Return the [X, Y] coordinate for the center point of the cell that contains the specified text.  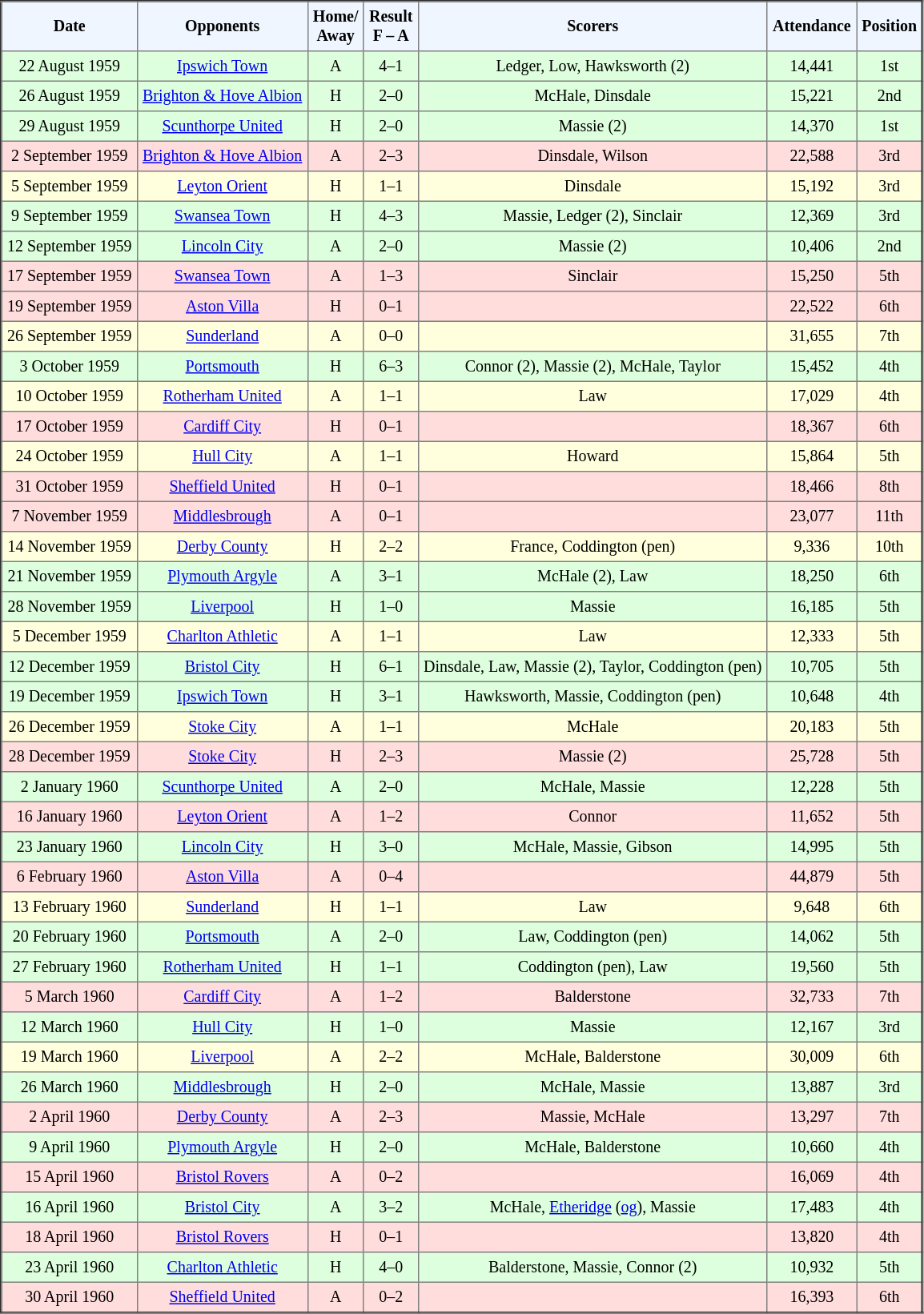
18,367 [812, 427]
5 December 1959 [70, 637]
25,728 [812, 757]
19 September 1959 [70, 307]
28 December 1959 [70, 757]
18,466 [812, 487]
9 April 1960 [70, 1147]
France, Coddington (pen) [593, 547]
32,733 [812, 997]
2 January 1960 [70, 787]
15 April 1960 [70, 1177]
30 April 1960 [70, 1297]
13,887 [812, 1087]
20 February 1960 [70, 937]
11th [890, 516]
12,228 [812, 787]
6 February 1960 [70, 877]
6–1 [391, 667]
3–2 [391, 1208]
McHale (2), Law [593, 577]
3 October 1959 [70, 367]
19 December 1959 [70, 697]
5 March 1960 [70, 997]
Ledger, Low, Hawksworth (2) [593, 66]
22,588 [812, 156]
14,441 [812, 66]
3–0 [391, 847]
22,522 [812, 307]
Scorers [593, 26]
15,452 [812, 367]
12 March 1960 [70, 1027]
13,297 [812, 1117]
Opponents [223, 26]
Massie, McHale [593, 1117]
Date [70, 26]
5 September 1959 [70, 187]
15,864 [812, 456]
26 March 1960 [70, 1087]
McHale, Etheridge (og), Massie [593, 1208]
30,009 [812, 1057]
0–0 [391, 336]
ResultF – A [391, 26]
Balderstone [593, 997]
24 October 1959 [70, 456]
Massie, Ledger (2), Sinclair [593, 216]
14 November 1959 [70, 547]
Home/Away [335, 26]
Hawksworth, Massie, Coddington (pen) [593, 697]
Connor (2), Massie (2), McHale, Taylor [593, 367]
29 August 1959 [70, 127]
12,333 [812, 637]
17 October 1959 [70, 427]
26 December 1959 [70, 727]
Sinclair [593, 276]
12,167 [812, 1027]
Dinsdale [593, 187]
11,652 [812, 817]
Connor [593, 817]
15,192 [812, 187]
7 November 1959 [70, 516]
14,062 [812, 937]
22 August 1959 [70, 66]
4–3 [391, 216]
31,655 [812, 336]
12 September 1959 [70, 247]
10 October 1959 [70, 396]
23 April 1960 [70, 1268]
26 September 1959 [70, 336]
10,705 [812, 667]
10th [890, 547]
16,393 [812, 1297]
17,029 [812, 396]
4–0 [391, 1268]
Balderstone, Massie, Connor (2) [593, 1268]
Law, Coddington (pen) [593, 937]
19 March 1960 [70, 1057]
McHale, Massie, Gibson [593, 847]
27 February 1960 [70, 967]
20,183 [812, 727]
17 September 1959 [70, 276]
15,250 [812, 276]
18 April 1960 [70, 1237]
10,932 [812, 1268]
28 November 1959 [70, 607]
McHale [593, 727]
14,995 [812, 847]
9,648 [812, 907]
Dinsdale, Wilson [593, 156]
13,820 [812, 1237]
23,077 [812, 516]
14,370 [812, 127]
0–4 [391, 877]
10,660 [812, 1147]
31 October 1959 [70, 487]
15,221 [812, 96]
4–1 [391, 66]
McHale, Dinsdale [593, 96]
17,483 [812, 1208]
8th [890, 487]
9 September 1959 [70, 216]
1–3 [391, 276]
6–3 [391, 367]
26 August 1959 [70, 96]
16,069 [812, 1177]
19,560 [812, 967]
10,648 [812, 697]
Position [890, 26]
Coddington (pen), Law [593, 967]
12 December 1959 [70, 667]
2 September 1959 [70, 156]
13 February 1960 [70, 907]
44,879 [812, 877]
18,250 [812, 577]
9,336 [812, 547]
Howard [593, 456]
10,406 [812, 247]
Attendance [812, 26]
12,369 [812, 216]
16 April 1960 [70, 1208]
23 January 1960 [70, 847]
2 April 1960 [70, 1117]
16,185 [812, 607]
16 January 1960 [70, 817]
Dinsdale, Law, Massie (2), Taylor, Coddington (pen) [593, 667]
21 November 1959 [70, 577]
